Output the [X, Y] coordinate of the center of the cell containing the given text.  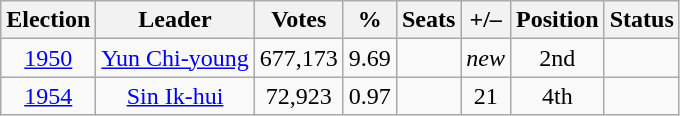
1954 [48, 96]
Sin Ik-hui [175, 96]
Votes [298, 20]
Election [48, 20]
Position [557, 20]
2nd [557, 58]
72,923 [298, 96]
+/– [486, 20]
677,173 [298, 58]
0.97 [370, 96]
Leader [175, 20]
9.69 [370, 58]
1950 [48, 58]
Status [642, 20]
new [486, 58]
% [370, 20]
4th [557, 96]
Seats [428, 20]
21 [486, 96]
Yun Chi-young [175, 58]
